Search for the cell housing the specified text and yield its (x, y) center coordinate. 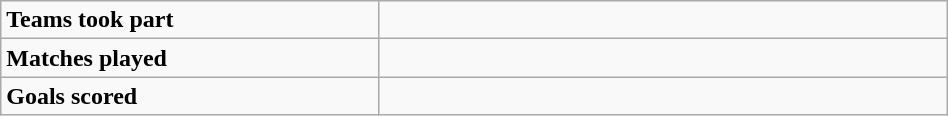
Matches played (190, 58)
Goals scored (190, 96)
Teams took part (190, 20)
